Locate the cell with the specified text and output its [X, Y] center coordinate. 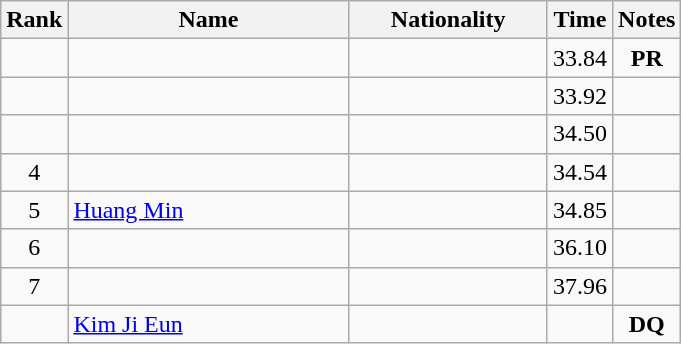
DQ [647, 324]
7 [34, 286]
34.54 [580, 172]
Time [580, 20]
Notes [647, 20]
Nationality [448, 20]
37.96 [580, 286]
Kim Ji Eun [208, 324]
36.10 [580, 248]
Huang Min [208, 210]
34.85 [580, 210]
33.84 [580, 58]
4 [34, 172]
PR [647, 58]
Rank [34, 20]
5 [34, 210]
6 [34, 248]
Name [208, 20]
33.92 [580, 96]
34.50 [580, 134]
